Provide the (X, Y) coordinate of the cell's center where the given text is located.  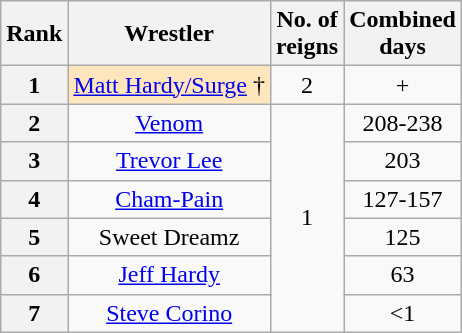
7 (34, 313)
Matt Hardy/Surge † (170, 85)
63 (403, 275)
4 (34, 199)
Combineddays (403, 34)
Rank (34, 34)
3 (34, 161)
125 (403, 237)
+ (403, 85)
No. ofreigns (306, 34)
Wrestler (170, 34)
5 (34, 237)
203 (403, 161)
Venom (170, 123)
Sweet Dreamz (170, 237)
127-157 (403, 199)
Jeff Hardy (170, 275)
6 (34, 275)
208-238 (403, 123)
<1 (403, 313)
Steve Corino (170, 313)
Trevor Lee (170, 161)
Cham-Pain (170, 199)
